Return (x, y) of the center of cell containing provided text 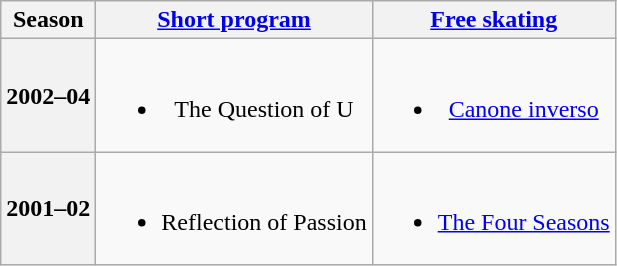
Free skating (494, 20)
2001–02 (48, 208)
Season (48, 20)
Short program (234, 20)
Canone inverso (494, 96)
The Question of U (234, 96)
The Four Seasons (494, 208)
Reflection of Passion (234, 208)
2002–04 (48, 96)
